From the cell containing the given text, extract its center point as [x, y] coordinate. 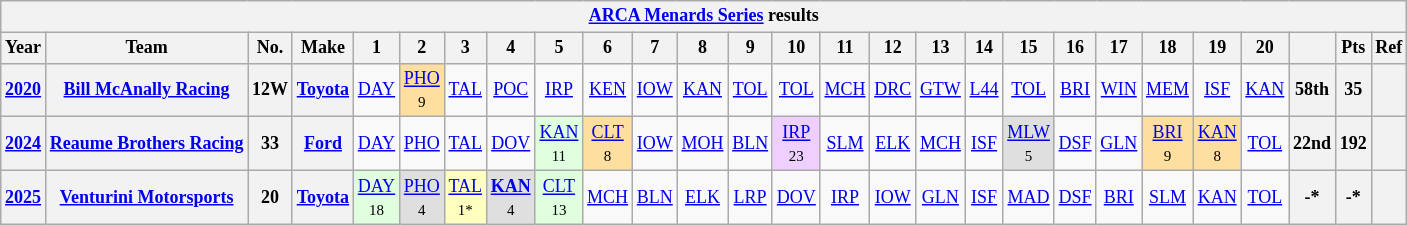
KEN [608, 90]
4 [510, 48]
KAN4 [510, 197]
35 [1353, 90]
1 [376, 48]
Ford [322, 144]
PHO4 [422, 197]
DRC [893, 90]
Bill McAnally Racing [146, 90]
6 [608, 48]
7 [654, 48]
L44 [984, 90]
14 [984, 48]
13 [941, 48]
5 [559, 48]
KAN11 [559, 144]
Team [146, 48]
11 [845, 48]
12W [270, 90]
Pts [1353, 48]
18 [1168, 48]
ARCA Menards Series results [704, 16]
MOH [702, 144]
22nd [1312, 144]
PHO [422, 144]
2 [422, 48]
Ref [1389, 48]
GTW [941, 90]
2025 [24, 197]
DAY18 [376, 197]
8 [702, 48]
10 [796, 48]
MAD [1028, 197]
MLW5 [1028, 144]
2020 [24, 90]
19 [1217, 48]
TAL1* [465, 197]
PHO9 [422, 90]
LRP [750, 197]
15 [1028, 48]
CLT13 [559, 197]
192 [1353, 144]
Reaume Brothers Racing [146, 144]
BRI9 [1168, 144]
58th [1312, 90]
MEM [1168, 90]
9 [750, 48]
CLT8 [608, 144]
2024 [24, 144]
33 [270, 144]
Year [24, 48]
WIN [1119, 90]
16 [1075, 48]
12 [893, 48]
17 [1119, 48]
Venturini Motorsports [146, 197]
No. [270, 48]
3 [465, 48]
POC [510, 90]
IRP23 [796, 144]
KAN8 [1217, 144]
Make [322, 48]
